Output the (X, Y) coordinate of the center of the cell containing the given text.  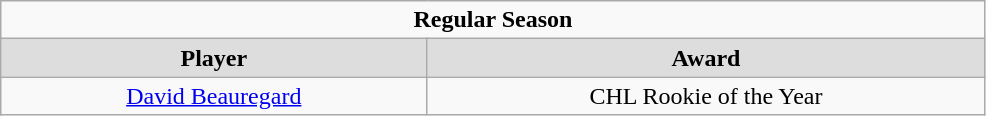
Regular Season (493, 20)
David Beauregard (214, 96)
Award (706, 58)
CHL Rookie of the Year (706, 96)
Player (214, 58)
